Output the (X, Y) coordinate of the center of the cell containing the given text.  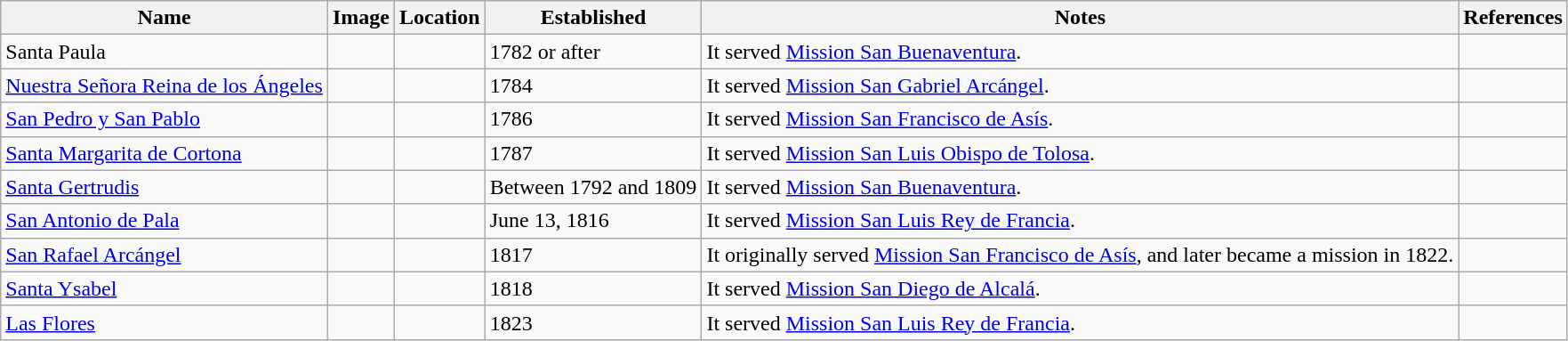
1784 (593, 85)
1787 (593, 153)
Las Flores (165, 322)
It served Mission San Gabriel Arcángel. (1080, 85)
1817 (593, 255)
Between 1792 and 1809 (593, 187)
Established (593, 18)
It served Mission San Diego de Alcalá. (1080, 288)
Santa Margarita de Cortona (165, 153)
San Pedro y San Pablo (165, 119)
References (1514, 18)
1823 (593, 322)
Nuestra Señora Reina de los Ángeles (165, 85)
Santa Ysabel (165, 288)
Name (165, 18)
It served Mission San Luis Obispo de Tolosa. (1080, 153)
1818 (593, 288)
Notes (1080, 18)
San Rafael Arcángel (165, 255)
Santa Gertrudis (165, 187)
Location (439, 18)
Santa Paula (165, 52)
June 13, 1816 (593, 221)
San Antonio de Pala (165, 221)
1786 (593, 119)
Image (361, 18)
It served Mission San Francisco de Asís. (1080, 119)
It originally served Mission San Francisco de Asís, and later became a mission in 1822. (1080, 255)
1782 or after (593, 52)
